Output the (x, y) coordinate of the center of the cell containing the given text.  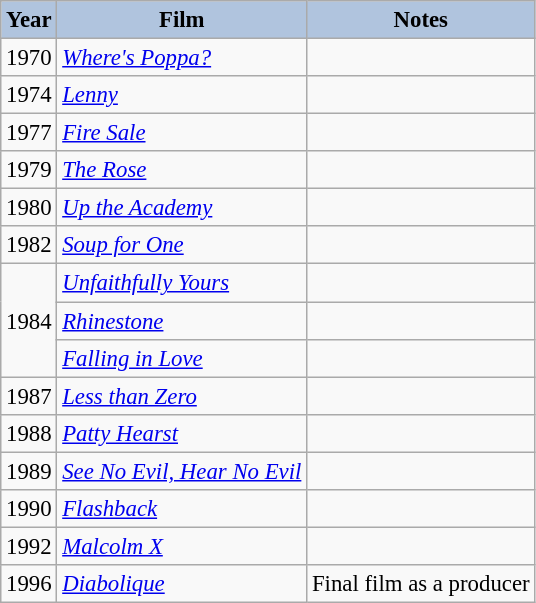
1987 (29, 396)
Notes (421, 20)
The Rose (182, 170)
Flashback (182, 509)
1990 (29, 509)
Lenny (182, 95)
1970 (29, 58)
Final film as a producer (421, 584)
Less than Zero (182, 396)
Diabolique (182, 584)
Film (182, 20)
1977 (29, 133)
1974 (29, 95)
1984 (29, 320)
1996 (29, 584)
1980 (29, 208)
1988 (29, 433)
1979 (29, 170)
1982 (29, 245)
1989 (29, 471)
Where's Poppa? (182, 58)
Patty Hearst (182, 433)
Malcolm X (182, 546)
See No Evil, Hear No Evil (182, 471)
Falling in Love (182, 358)
Unfaithfully Yours (182, 283)
Fire Sale (182, 133)
Soup for One (182, 245)
1992 (29, 546)
Year (29, 20)
Up the Academy (182, 208)
Rhinestone (182, 321)
